Return the [X, Y] coordinate for the center point of the cell that contains the specified text.  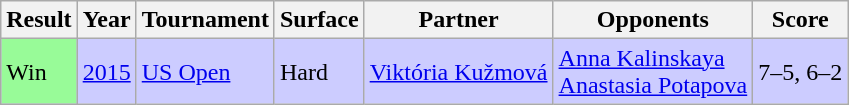
Result [39, 20]
Win [39, 72]
Partner [458, 20]
Viktória Kužmová [458, 72]
Hard [319, 72]
Anna Kalinskaya Anastasia Potapova [653, 72]
7–5, 6–2 [800, 72]
Tournament [205, 20]
2015 [106, 72]
Score [800, 20]
Year [106, 20]
US Open [205, 72]
Surface [319, 20]
Opponents [653, 20]
